Return the [X, Y] coordinate for the center point of the cell that contains the specified text.  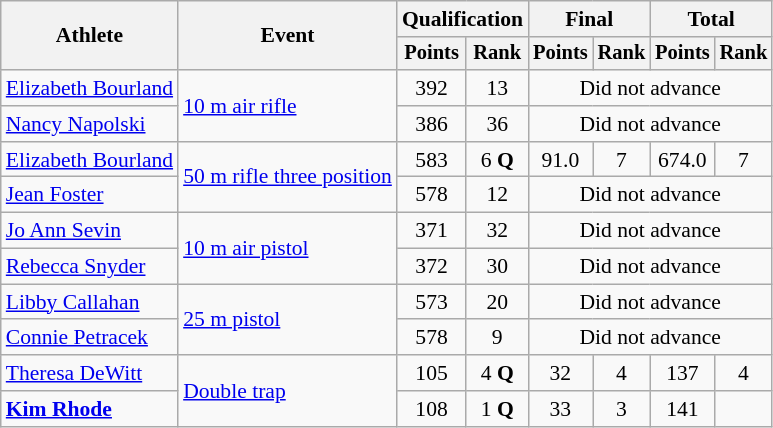
25 m pistol [288, 320]
13 [497, 88]
105 [432, 373]
33 [560, 409]
Double trap [288, 390]
Qualification [462, 19]
392 [432, 88]
386 [432, 124]
6 Q [497, 160]
674.0 [682, 160]
Theresa DeWitt [90, 373]
141 [682, 409]
Connie Petracek [90, 338]
12 [497, 195]
10 m air rifle [288, 106]
371 [432, 231]
Jean Foster [90, 195]
372 [432, 267]
108 [432, 409]
Libby Callahan [90, 302]
137 [682, 373]
1 Q [497, 409]
4 Q [497, 373]
583 [432, 160]
10 m air pistol [288, 248]
Jo Ann Sevin [90, 231]
91.0 [560, 160]
30 [497, 267]
50 m rifle three position [288, 178]
573 [432, 302]
Kim Rhode [90, 409]
36 [497, 124]
20 [497, 302]
Rebecca Snyder [90, 267]
9 [497, 338]
Nancy Napolski [90, 124]
Athlete [90, 36]
Final [589, 19]
Event [288, 36]
3 [622, 409]
Total [711, 19]
